Output the [x, y] coordinate of the center of the cell containing the given text.  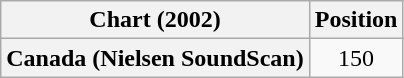
Canada (Nielsen SoundScan) [155, 58]
Position [356, 20]
150 [356, 58]
Chart (2002) [155, 20]
